Detect which cell encompasses the target text, then output its (X, Y) center coordinate. 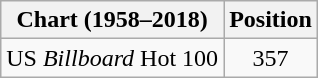
357 (271, 58)
US Billboard Hot 100 (112, 58)
Chart (1958–2018) (112, 20)
Position (271, 20)
